Extract the (X, Y) coordinate from the center of the cell holding the provided text.  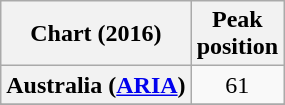
Chart (2016) (96, 34)
Peakposition (237, 34)
Australia (ARIA) (96, 85)
61 (237, 85)
